Return [X, Y] of the center of cell containing provided text 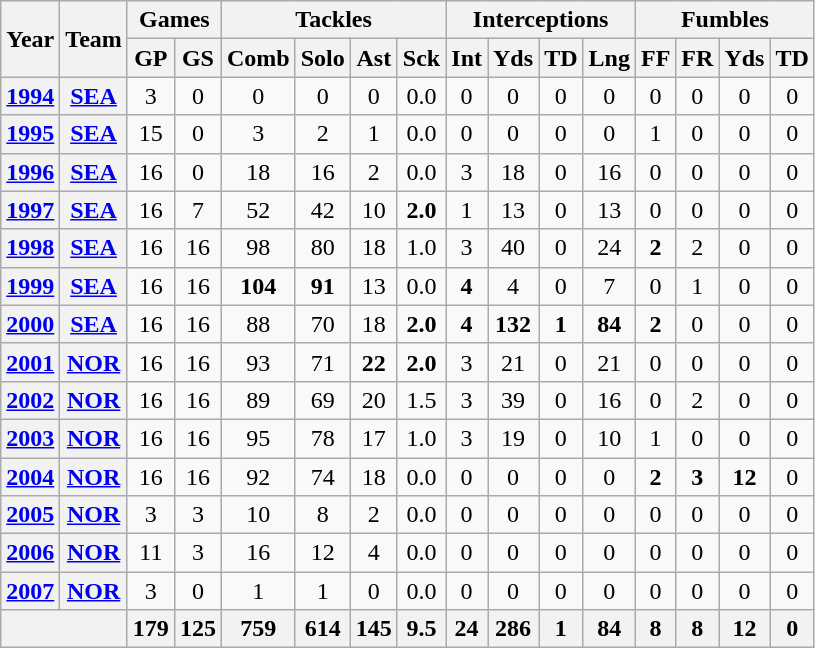
98 [258, 248]
Tackles [333, 20]
2003 [30, 438]
Games [174, 20]
132 [514, 324]
2000 [30, 324]
286 [514, 629]
91 [322, 286]
125 [198, 629]
93 [258, 362]
22 [374, 362]
Team [94, 39]
42 [322, 210]
92 [258, 477]
Fumbles [724, 20]
1999 [30, 286]
2006 [30, 553]
2004 [30, 477]
11 [150, 553]
1997 [30, 210]
145 [374, 629]
89 [258, 400]
20 [374, 400]
179 [150, 629]
69 [322, 400]
2007 [30, 591]
52 [258, 210]
9.5 [421, 629]
104 [258, 286]
Int [467, 58]
Interceptions [541, 20]
Ast [374, 58]
80 [322, 248]
71 [322, 362]
Comb [258, 58]
78 [322, 438]
GP [150, 58]
Solo [322, 58]
88 [258, 324]
FR [698, 58]
Year [30, 39]
1998 [30, 248]
15 [150, 134]
Sck [421, 58]
95 [258, 438]
40 [514, 248]
74 [322, 477]
39 [514, 400]
1995 [30, 134]
Lng [609, 58]
1994 [30, 96]
17 [374, 438]
2005 [30, 515]
759 [258, 629]
2001 [30, 362]
FF [655, 58]
2002 [30, 400]
614 [322, 629]
GS [198, 58]
70 [322, 324]
1996 [30, 172]
19 [514, 438]
1.5 [421, 400]
